Return (X, Y) of the center of cell containing provided text 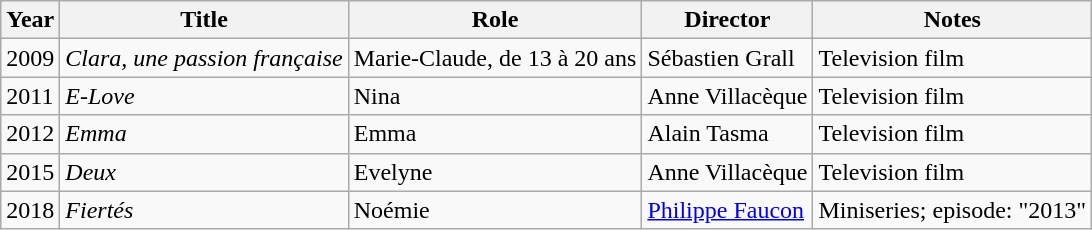
Fiertés (204, 210)
Role (495, 20)
E-Love (204, 96)
Philippe Faucon (728, 210)
Year (30, 20)
Nina (495, 96)
Title (204, 20)
Alain Tasma (728, 134)
2018 (30, 210)
Director (728, 20)
Clara, une passion française (204, 58)
Noémie (495, 210)
2015 (30, 172)
Miniseries; episode: "2013" (952, 210)
Notes (952, 20)
2009 (30, 58)
Evelyne (495, 172)
2012 (30, 134)
Marie-Claude, de 13 à 20 ans (495, 58)
2011 (30, 96)
Deux (204, 172)
Sébastien Grall (728, 58)
